Locate the cell with the specified text and output its (X, Y) center coordinate. 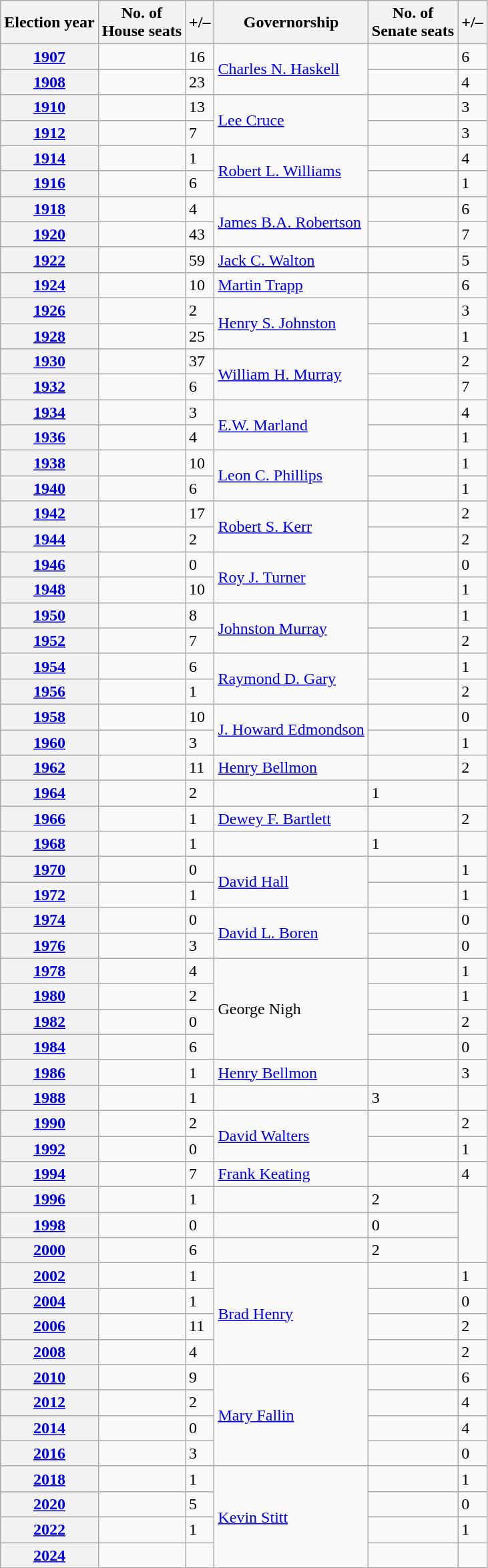
1938 (49, 463)
Charles N. Haskell (291, 69)
Roy J. Turner (291, 577)
Martin Trapp (291, 285)
1952 (49, 641)
43 (200, 234)
James B.A. Robertson (291, 222)
George Nigh (291, 1009)
David Walters (291, 1136)
8 (200, 615)
1974 (49, 920)
59 (200, 260)
1907 (49, 57)
9 (200, 1377)
2002 (49, 1276)
2024 (49, 1555)
1976 (49, 945)
2018 (49, 1479)
1916 (49, 183)
2010 (49, 1377)
J. Howard Edmondson (291, 729)
1924 (49, 285)
Governorship (291, 23)
Raymond D. Gary (291, 679)
1942 (49, 514)
1934 (49, 412)
1994 (49, 1174)
1982 (49, 1022)
1986 (49, 1072)
1936 (49, 438)
1910 (49, 107)
1972 (49, 895)
1970 (49, 869)
Lee Cruce (291, 120)
1954 (49, 666)
16 (200, 57)
1908 (49, 82)
2020 (49, 1504)
1980 (49, 996)
1918 (49, 209)
Johnston Murray (291, 628)
1962 (49, 768)
Robert S. Kerr (291, 526)
25 (200, 336)
Jack C. Walton (291, 260)
1948 (49, 590)
2006 (49, 1326)
1964 (49, 793)
David Hall (291, 882)
17 (200, 514)
1944 (49, 539)
E.W. Marland (291, 425)
1998 (49, 1225)
2022 (49, 1529)
23 (200, 82)
37 (200, 362)
1978 (49, 971)
1912 (49, 133)
No. ofSenate seats (413, 23)
Henry S. Johnston (291, 323)
1960 (49, 743)
1940 (49, 488)
1946 (49, 564)
2014 (49, 1428)
1992 (49, 1148)
1928 (49, 336)
Brad Henry (291, 1314)
1920 (49, 234)
1968 (49, 844)
1950 (49, 615)
David L. Boren (291, 933)
2000 (49, 1250)
Kevin Stitt (291, 1517)
Leon C. Phillips (291, 476)
1996 (49, 1200)
William H. Murray (291, 374)
Frank Keating (291, 1174)
1984 (49, 1047)
Dewey F. Bartlett (291, 819)
1922 (49, 260)
2016 (49, 1453)
1988 (49, 1098)
1930 (49, 362)
2004 (49, 1301)
Mary Fallin (291, 1415)
1914 (49, 158)
1966 (49, 819)
1958 (49, 717)
Robert L. Williams (291, 171)
1926 (49, 310)
13 (200, 107)
1932 (49, 387)
2008 (49, 1352)
No. ofHouse seats (142, 23)
2012 (49, 1403)
1990 (49, 1123)
Election year (49, 23)
1956 (49, 691)
